Search for the cell housing the specified text and yield its (X, Y) center coordinate. 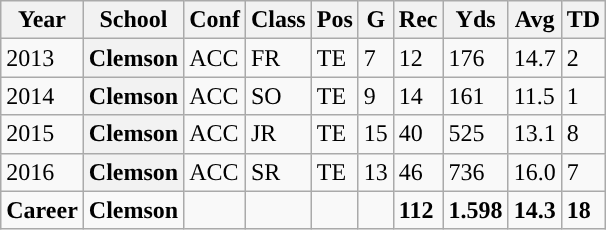
Career (42, 210)
2014 (42, 96)
2 (583, 58)
11.5 (534, 96)
16.0 (534, 172)
14 (418, 96)
12 (418, 58)
46 (418, 172)
13 (376, 172)
40 (418, 134)
FR (278, 58)
Yds (476, 20)
1 (583, 96)
SR (278, 172)
13.1 (534, 134)
525 (476, 134)
Conf (215, 20)
Avg (534, 20)
18 (583, 210)
2016 (42, 172)
736 (476, 172)
15 (376, 134)
TD (583, 20)
14.3 (534, 210)
161 (476, 96)
School (133, 20)
Class (278, 20)
8 (583, 134)
1.598 (476, 210)
14.7 (534, 58)
JR (278, 134)
176 (476, 58)
9 (376, 96)
G (376, 20)
SO (278, 96)
Rec (418, 20)
2013 (42, 58)
Pos (334, 20)
Year (42, 20)
2015 (42, 134)
112 (418, 210)
